For the text-containing cell, return its midpoint in [X, Y] coordinate format. 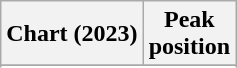
Chart (2023) [72, 34]
Peakposition [189, 34]
